For the text-containing cell, return its midpoint in (x, y) coordinate format. 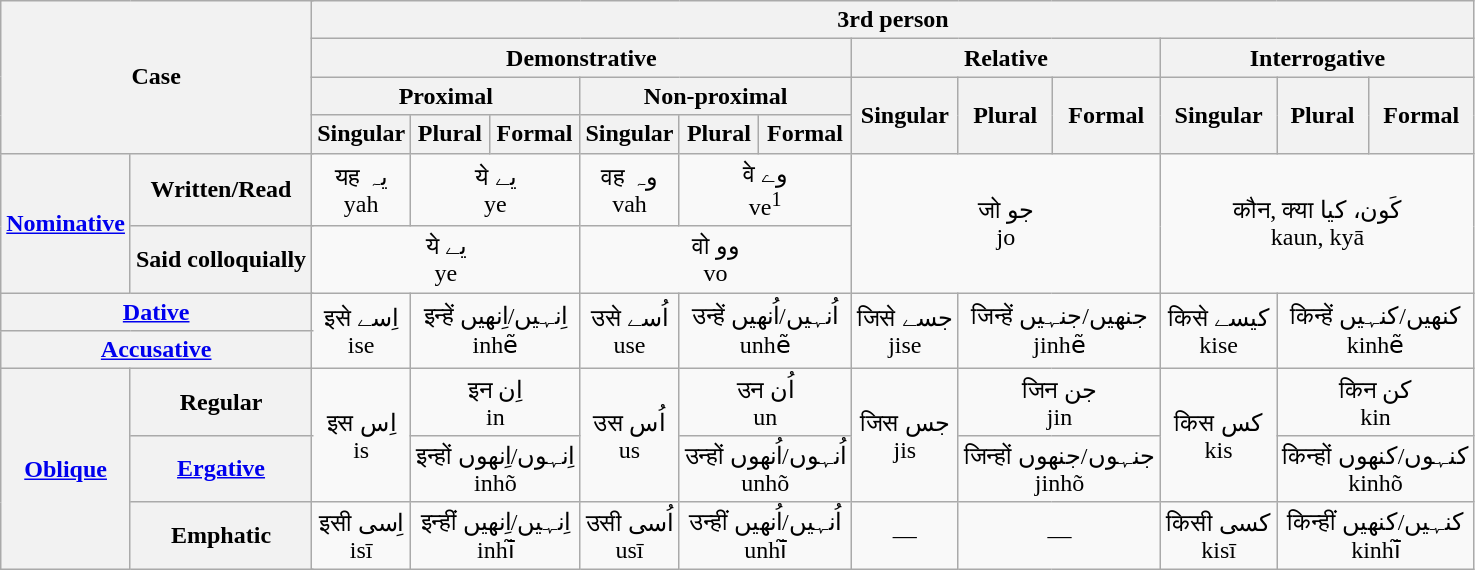
Proximal (446, 96)
वे وےve1 (765, 190)
इन्हों اِنہوں/اِنھوںinhõ (496, 468)
यह یہyah (362, 190)
Written/Read (220, 190)
किसे کیسےkise (1219, 331)
उन्हीं اُنہیں/اُنھیںunhī̃ (765, 536)
किन्हें کنھیں/کنہیںkinhẽ (1376, 331)
किसी کسیkisī (1219, 536)
किन کنkin (1376, 402)
किस کسkis (1219, 436)
Ergative (220, 468)
उसी اُسیusī (630, 536)
इन اِنin (496, 402)
Relative (1006, 58)
वह وہvah (630, 190)
उस اُسus (630, 436)
Non-proximal (716, 96)
कौन, क्या کَون، کیاkaun, kyā (1318, 223)
वो ووvo (716, 260)
उन اُنun (765, 402)
Interrogative (1318, 58)
किन्हीं کنہیں/کنھیںkinhī̃ (1376, 536)
जिन्हों جنہوں/جنھوںjinhõ (1059, 468)
उन्हों اُنہوں/اُنھوںunhõ (765, 468)
जो جوjo (1006, 223)
Nominative (66, 223)
Emphatic (220, 536)
इन्हीं اِنہیں/اِنھیںinhī̃ (496, 536)
Demonstrative (582, 58)
जिन جنjin (1059, 402)
Accusative (156, 350)
Oblique (66, 470)
इसी اِسیisī (362, 536)
इसे اِسےise (362, 331)
Said colloquially (220, 260)
उन्हें اُنہیں/اُنھیںunhẽ (765, 331)
3rd person (894, 20)
जिन्हें جنھیں/جنہیںjinhẽ (1059, 331)
जिस جسjis (904, 436)
इन्हें اِنہیں/اِنھیںinhẽ (496, 331)
Regular (220, 402)
किन्हों کنہوں/کنھوںkinhõ (1376, 468)
जिसे جسےjise (904, 331)
उसे اُسےuse (630, 331)
इस اِسis (362, 436)
Dative (156, 312)
Case (156, 77)
